Identify which cell holds the provided text, then report its (x, y) central coordinate. 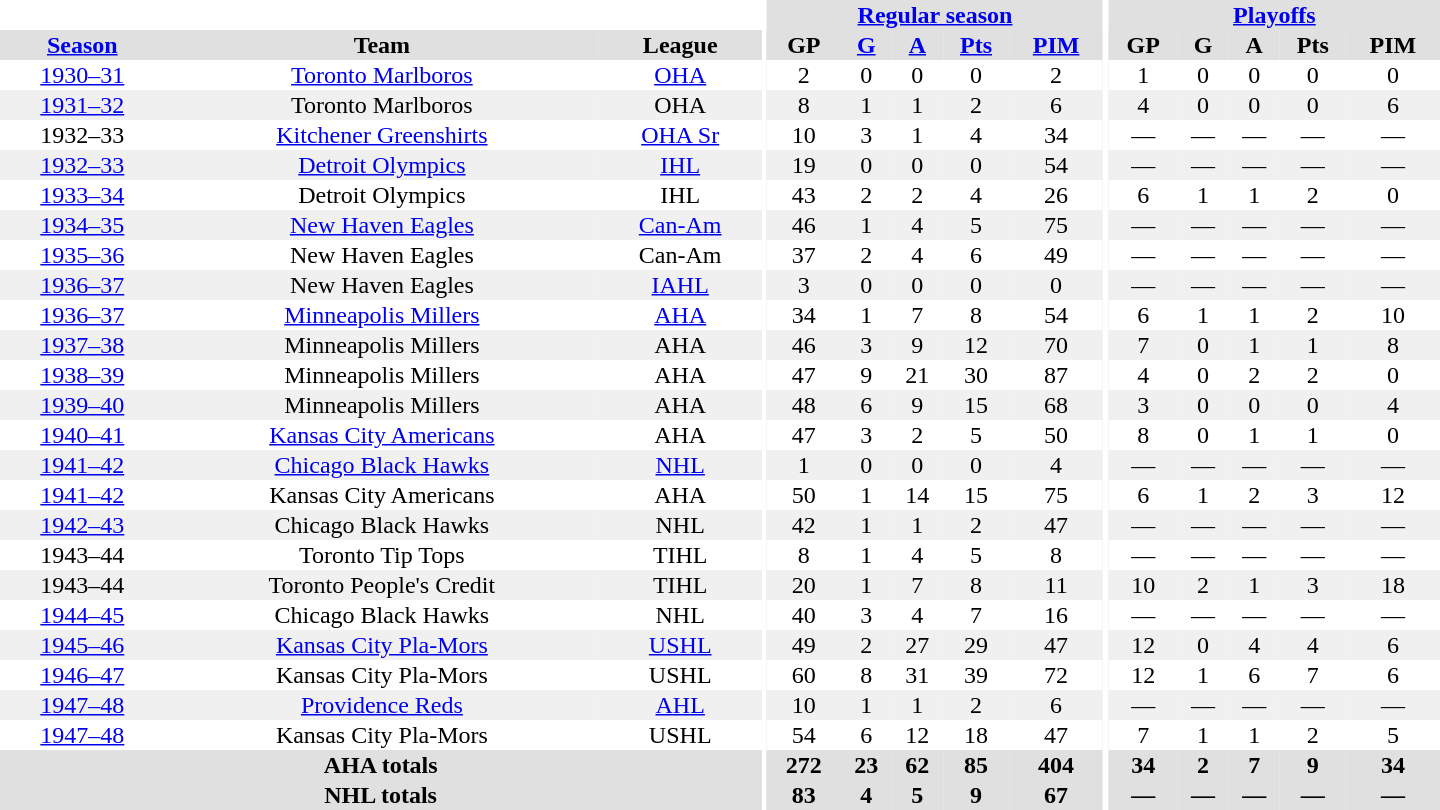
87 (1056, 375)
Toronto Tip Tops (382, 555)
67 (1056, 795)
62 (918, 765)
23 (866, 765)
NHL totals (380, 795)
Team (382, 45)
20 (804, 585)
1931–32 (82, 105)
37 (804, 255)
AHL (680, 705)
1939–40 (82, 405)
1938–39 (82, 375)
11 (1056, 585)
Providence Reds (382, 705)
30 (976, 375)
68 (1056, 405)
21 (918, 375)
1945–46 (82, 645)
85 (976, 765)
48 (804, 405)
272 (804, 765)
43 (804, 195)
16 (1056, 615)
60 (804, 675)
70 (1056, 345)
1942–43 (82, 525)
27 (918, 645)
Kitchener Greenshirts (382, 135)
39 (976, 675)
42 (804, 525)
AHA totals (380, 765)
40 (804, 615)
31 (918, 675)
14 (918, 495)
1940–41 (82, 435)
1935–36 (82, 255)
29 (976, 645)
72 (1056, 675)
83 (804, 795)
19 (804, 165)
1933–34 (82, 195)
1946–47 (82, 675)
404 (1056, 765)
Playoffs (1274, 15)
OHA Sr (680, 135)
Season (82, 45)
IAHL (680, 285)
1930–31 (82, 75)
League (680, 45)
26 (1056, 195)
Toronto People's Credit (382, 585)
1944–45 (82, 615)
1934–35 (82, 225)
Regular season (935, 15)
1937–38 (82, 345)
